Detect which cell encompasses the target text, then output its (x, y) center coordinate. 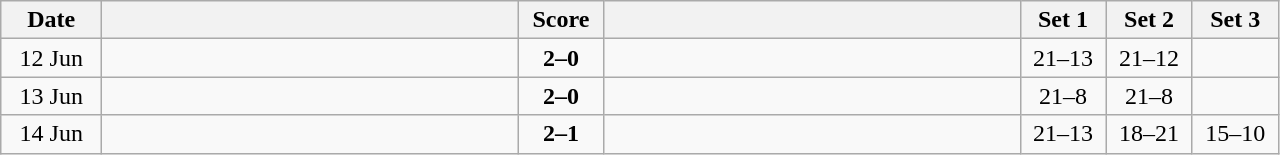
13 Jun (52, 96)
Set 3 (1235, 20)
Set 1 (1063, 20)
14 Jun (52, 134)
15–10 (1235, 134)
12 Jun (52, 58)
2–1 (561, 134)
Set 2 (1149, 20)
Date (52, 20)
18–21 (1149, 134)
Score (561, 20)
21–12 (1149, 58)
